Identify which cell holds the provided text, then report its (X, Y) central coordinate. 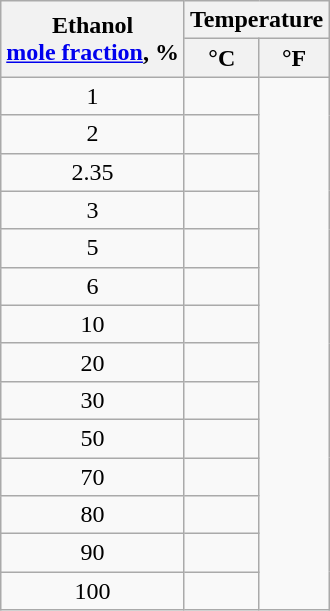
6 (93, 286)
°C (222, 58)
Ethanol mole fraction, % (93, 39)
10 (93, 324)
3 (93, 210)
100 (93, 591)
°F (294, 58)
2 (93, 134)
Temperature (256, 20)
80 (93, 515)
20 (93, 362)
30 (93, 400)
2.35 (93, 172)
50 (93, 438)
1 (93, 96)
90 (93, 553)
70 (93, 477)
5 (93, 248)
